For the text-containing cell, return its midpoint in (x, y) coordinate format. 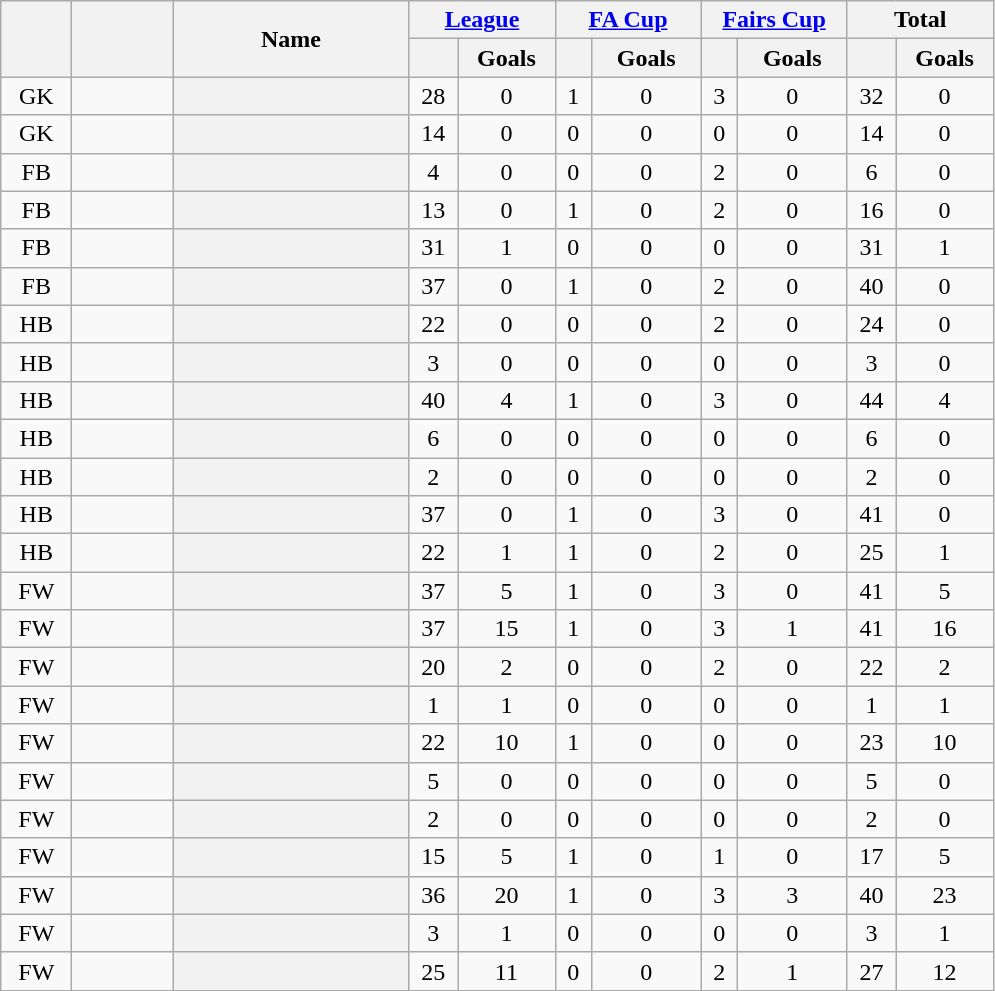
28 (434, 96)
Total (920, 20)
27 (872, 971)
44 (872, 400)
17 (872, 857)
11 (506, 971)
League (482, 20)
36 (434, 895)
FA Cup (628, 20)
12 (944, 971)
24 (872, 324)
32 (872, 96)
Name (291, 39)
13 (434, 210)
Fairs Cup (774, 20)
